Find where the given text appears and provide that cell's center as (x, y) coordinate. 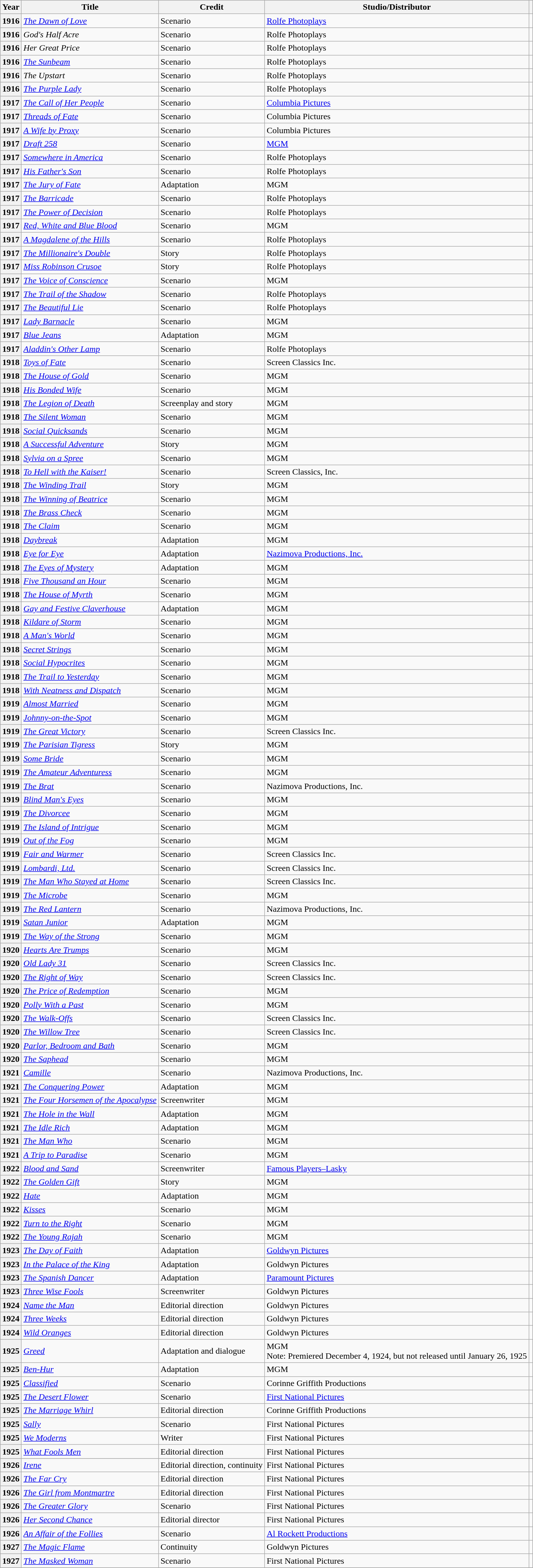
The Microbe (90, 895)
Aladdin's Other Lamp (90, 349)
The Beautiful Lie (90, 308)
The Winning of Beatrice (90, 499)
Her Second Chance (90, 1520)
Lombardi, Ltd. (90, 868)
We Moderns (90, 1438)
Irene (90, 1465)
The Conquering Power (90, 1087)
Social Quicksands (90, 431)
The Right of Way (90, 977)
Editorial direction, continuity (212, 1465)
Threads of Fate (90, 116)
The Young Rajah (90, 1237)
The Price of Redemption (90, 991)
The Amateur Adventuress (90, 772)
Five Thousand an Hour (90, 581)
With Neatness and Dispatch (90, 690)
Paramount Pictures (397, 1278)
Old Lady 31 (90, 963)
Al Rockett Productions (397, 1534)
The Winding Trail (90, 485)
Polly With a Past (90, 1004)
The Island of Intrigue (90, 827)
Kildare of Storm (90, 622)
Her Great Price (90, 48)
His Bonded Wife (90, 389)
Almost Married (90, 704)
Toys of Fate (90, 362)
A Trip to Paradise (90, 1155)
Ben-Hur (90, 1369)
The Golden Gift (90, 1182)
The Willow Tree (90, 1032)
The Spanish Dancer (90, 1278)
Editorial director (212, 1520)
A Magdalene of the Hills (90, 239)
The Brat (90, 786)
The Brass Check (90, 513)
Wild Oranges (90, 1333)
Year (11, 7)
Blind Man's Eyes (90, 799)
The Marriage Whirl (90, 1410)
The Walk-Offs (90, 1018)
The Claim (90, 526)
Blood and Sand (90, 1168)
Out of the Fog (90, 841)
Writer (212, 1438)
Name the Man (90, 1305)
The Voice of Conscience (90, 280)
Hearts Are Trumps (90, 950)
Credit (212, 7)
The Day of Faith (90, 1250)
The House of Gold (90, 376)
Draft 258 (90, 144)
The Great Victory (90, 731)
Greed (90, 1351)
The Hole in the Wall (90, 1114)
The Parisian Tigress (90, 745)
The Four Horsemen of the Apocalypse (90, 1100)
The House of Myrth (90, 594)
Social Hypocrites (90, 663)
The Man Who Stayed at Home (90, 882)
The Purple Lady (90, 89)
Camille (90, 1073)
Johnny-on-the-Spot (90, 718)
Continuity (212, 1547)
A Wife by Proxy (90, 130)
Satan Junior (90, 923)
The Trail to Yesterday (90, 677)
The Desert Flower (90, 1397)
The Idle Rich (90, 1128)
Red, White and Blue Blood (90, 226)
The Barricade (90, 199)
Title (90, 7)
The Dawn of Love (90, 21)
The Far Cry (90, 1479)
Daybreak (90, 540)
In the Palace of the King (90, 1264)
Miss Robinson Crusoe (90, 267)
Sally (90, 1424)
Adaptation and dialogue (212, 1351)
Three Weeks (90, 1319)
Hate (90, 1196)
Famous Players–Lasky (397, 1168)
Eye for Eye (90, 554)
Classified (90, 1383)
The Red Lantern (90, 909)
Fair and Warmer (90, 854)
Sylvia on a Spree (90, 458)
Somewhere in America (90, 157)
The Silent Woman (90, 417)
The Call of Her People (90, 103)
Three Wise Fools (90, 1292)
Turn to the Right (90, 1223)
Studio/Distributor (397, 7)
Screenplay and story (212, 403)
Secret Strings (90, 649)
Kisses (90, 1209)
Blue Jeans (90, 335)
The Jury of Fate (90, 185)
Parlor, Bedroom and Bath (90, 1046)
The Girl from Montmartre (90, 1492)
The Trail of the Shadow (90, 294)
The Magic Flame (90, 1547)
A Successful Adventure (90, 444)
To Hell with the Kaiser! (90, 472)
His Father's Son (90, 171)
Some Bride (90, 759)
A Man's World (90, 636)
The Legion of Death (90, 403)
Lady Barnacle (90, 321)
MGMNote: Premiered December 4, 1924, but not released until January 26, 1925 (397, 1351)
The Saphead (90, 1059)
An Affair of the Follies (90, 1534)
Gay and Festive Claverhouse (90, 608)
God's Half Acre (90, 34)
The Eyes of Mystery (90, 567)
Screen Classics, Inc. (397, 472)
The Millionaire's Double (90, 253)
The Power of Decision (90, 212)
The Masked Woman (90, 1561)
The Upstart (90, 75)
The Way of the Strong (90, 936)
The Greater Glory (90, 1506)
What Fools Men (90, 1451)
The Divorcee (90, 813)
The Sunbeam (90, 62)
The Man Who (90, 1141)
